Extract the [x, y] coordinate from the center of the cell holding the provided text.  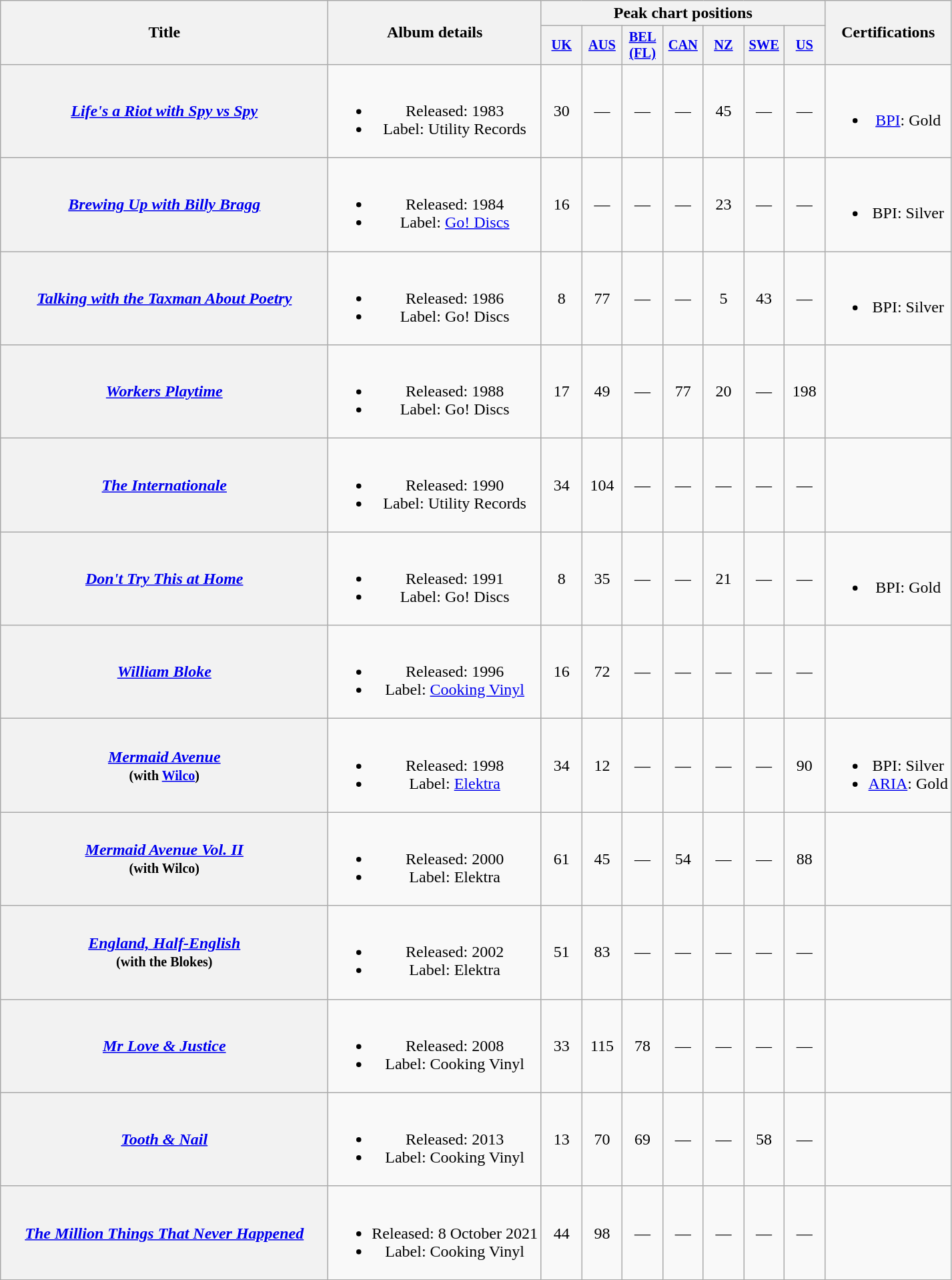
England, Half-English(with the Blokes) [164, 952]
Mermaid Avenue Vol. II(with Wilco) [164, 859]
AUS [602, 45]
Life's a Riot with Spy vs Spy [164, 111]
Released: 1988Label: Go! Discs [435, 392]
Released: 1991Label: Go! Discs [435, 579]
51 [562, 952]
98 [602, 1233]
NZ [723, 45]
Album details [435, 33]
US [805, 45]
CAN [683, 45]
SWE [765, 45]
Released: 2002Label: Elektra [435, 952]
Tooth & Nail [164, 1139]
17 [562, 392]
Released: 2008Label: Cooking Vinyl [435, 1046]
5 [723, 298]
Peak chart positions [683, 13]
Released: 2000Label: Elektra [435, 859]
30 [562, 111]
Released: 1998Label: Elektra [435, 765]
72 [602, 672]
21 [723, 579]
Released: 1996Label: Cooking Vinyl [435, 672]
12 [602, 765]
UK [562, 45]
The Internationale [164, 485]
Mr Love & Justice [164, 1046]
49 [602, 392]
Released: 1984Label: Go! Discs [435, 205]
198 [805, 392]
70 [602, 1139]
44 [562, 1233]
BEL(FL) [643, 45]
BPI: SilverARIA: Gold [888, 765]
The Million Things That Never Happened [164, 1233]
Released: 1983Label: Utility Records [435, 111]
78 [643, 1046]
90 [805, 765]
43 [765, 298]
William Bloke [164, 672]
Workers Playtime [164, 392]
Brewing Up with Billy Bragg [164, 205]
13 [562, 1139]
Mermaid Avenue(with Wilco) [164, 765]
23 [723, 205]
Released: 2013Label: Cooking Vinyl [435, 1139]
20 [723, 392]
Released: 1990Label: Utility Records [435, 485]
Title [164, 33]
54 [683, 859]
33 [562, 1046]
104 [602, 485]
35 [602, 579]
61 [562, 859]
Don't Try This at Home [164, 579]
69 [643, 1139]
83 [602, 952]
Talking with the Taxman About Poetry [164, 298]
Certifications [888, 33]
Released: 8 October 2021Label: Cooking Vinyl [435, 1233]
58 [765, 1139]
88 [805, 859]
Released: 1986Label: Go! Discs [435, 298]
115 [602, 1046]
